Output the (X, Y) coordinate of the center of the cell containing the given text.  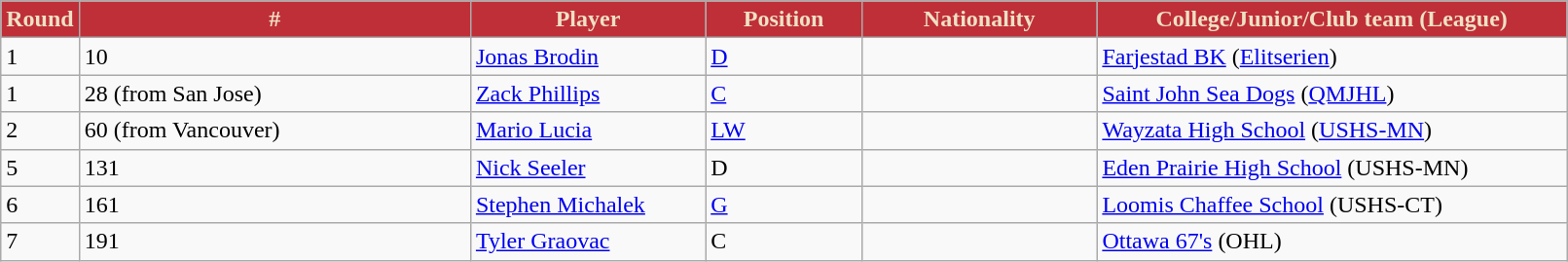
Ottawa 67's (OHL) (1331, 242)
2 (40, 131)
Player (588, 19)
Tyler Graovac (588, 242)
131 (274, 168)
College/Junior/Club team (League) (1331, 19)
G (784, 205)
7 (40, 242)
191 (274, 242)
161 (274, 205)
Mario Lucia (588, 131)
Zack Phillips (588, 94)
10 (274, 56)
Farjestad BK (Elitserien) (1331, 56)
Stephen Michalek (588, 205)
6 (40, 205)
Round (40, 19)
Jonas Brodin (588, 56)
Eden Prairie High School (USHS-MN) (1331, 168)
Nationality (979, 19)
LW (784, 131)
Position (784, 19)
Wayzata High School (USHS-MN) (1331, 131)
28 (from San Jose) (274, 94)
60 (from Vancouver) (274, 131)
Nick Seeler (588, 168)
5 (40, 168)
Loomis Chaffee School (USHS-CT) (1331, 205)
# (274, 19)
Saint John Sea Dogs (QMJHL) (1331, 94)
